Locate the cell with the specified text and output its [x, y] center coordinate. 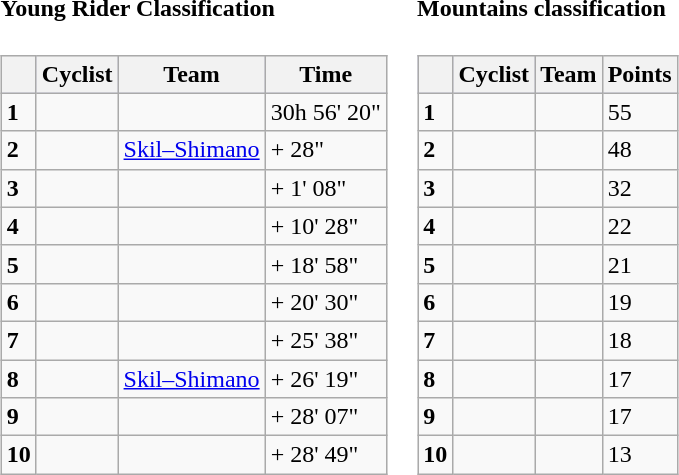
+ 18' 58" [326, 264]
+ 1' 08" [326, 188]
55 [640, 112]
Points [640, 74]
19 [640, 302]
32 [640, 188]
+ 25' 38" [326, 340]
22 [640, 226]
Time [326, 74]
18 [640, 340]
13 [640, 455]
30h 56' 20" [326, 112]
21 [640, 264]
+ 28' 07" [326, 417]
+ 28" [326, 150]
+ 26' 19" [326, 379]
48 [640, 150]
+ 20' 30" [326, 302]
+ 28' 49" [326, 455]
+ 10' 28" [326, 226]
